Capture the cell that displays the provided text and extract its [x, y] central coordinate. 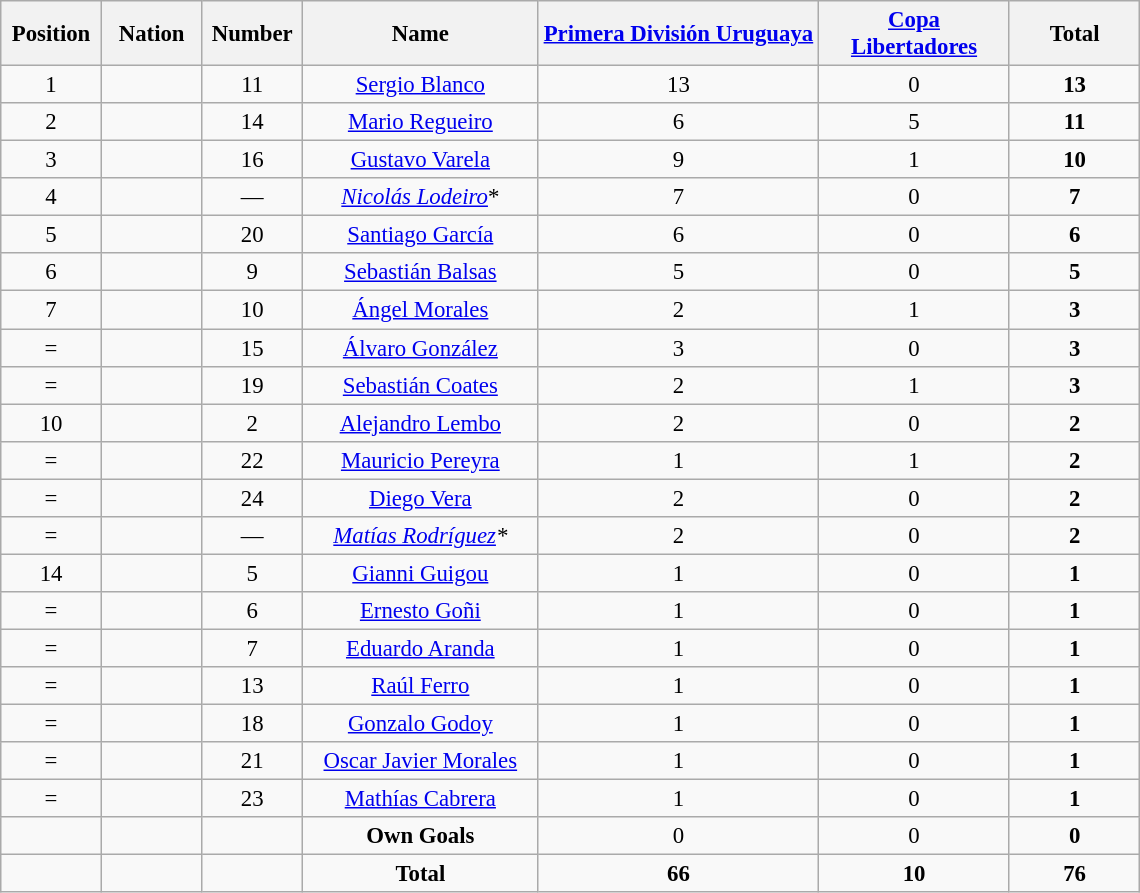
4 [52, 197]
Sebastián Balsas [421, 273]
Nation [152, 34]
Position [52, 34]
Mathías Cabrera [421, 799]
Copa Libertadores [914, 34]
Gonzalo Godoy [421, 724]
24 [252, 498]
Gianni Guigou [421, 573]
Oscar Javier Morales [421, 761]
Santiago García [421, 235]
Matías Rodríguez* [421, 536]
23 [252, 799]
76 [1074, 874]
Number [252, 34]
15 [252, 348]
Diego Vera [421, 498]
Name [421, 34]
Álvaro González [421, 348]
Mario Regueiro [421, 122]
Nicolás Lodeiro* [421, 197]
66 [678, 874]
Ernesto Goñi [421, 611]
16 [252, 160]
Eduardo Aranda [421, 648]
Mauricio Pereyra [421, 460]
22 [252, 460]
18 [252, 724]
Gustavo Varela [421, 160]
21 [252, 761]
Ángel Morales [421, 310]
Sergio Blanco [421, 85]
20 [252, 235]
Own Goals [421, 836]
Primera División Uruguaya [678, 34]
Raúl Ferro [421, 686]
Alejandro Lembo [421, 423]
19 [252, 385]
Sebastián Coates [421, 385]
